Return the (x, y) coordinate for the center point of the cell that contains the specified text.  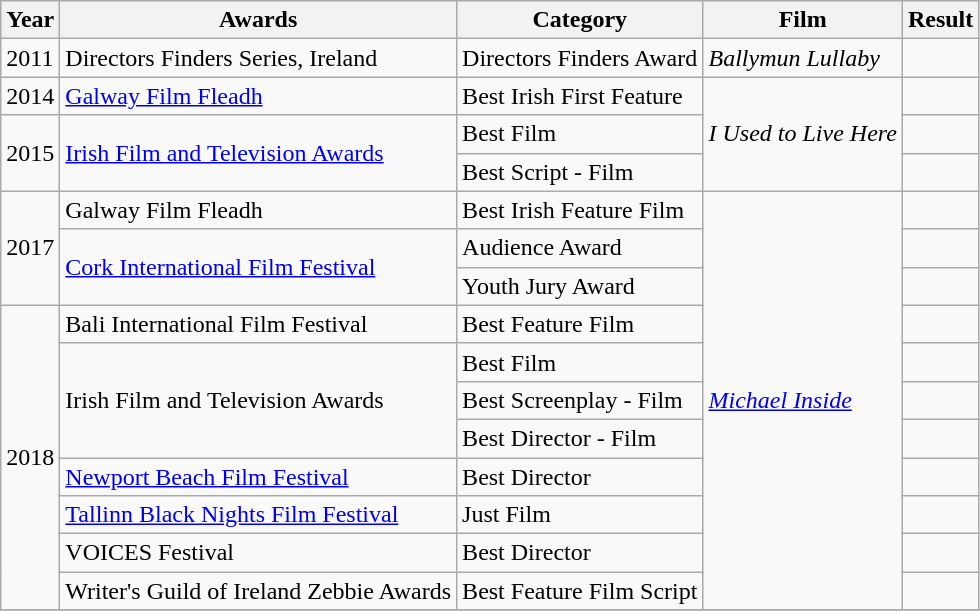
Audience Award (580, 248)
Awards (258, 20)
Year (30, 20)
Best Screenplay - Film (580, 400)
Michael Inside (802, 400)
Result (940, 20)
Just Film (580, 515)
Directors Finders Award (580, 58)
2015 (30, 153)
Best Irish Feature Film (580, 210)
Best Irish First Feature (580, 96)
I Used to Live Here (802, 134)
Best Feature Film (580, 324)
Bali International Film Festival (258, 324)
Best Director - Film (580, 438)
Best Script - Film (580, 172)
2014 (30, 96)
Category (580, 20)
2018 (30, 457)
Film (802, 20)
Cork International Film Festival (258, 267)
Youth Jury Award (580, 286)
Directors Finders Series, Ireland (258, 58)
Ballymun Lullaby (802, 58)
Best Feature Film Script (580, 591)
2011 (30, 58)
Writer's Guild of Ireland Zebbie Awards (258, 591)
Tallinn Black Nights Film Festival (258, 515)
Newport Beach Film Festival (258, 477)
VOICES Festival (258, 553)
2017 (30, 248)
